Provide the [x, y] coordinate of the cell's center where the given text is located.  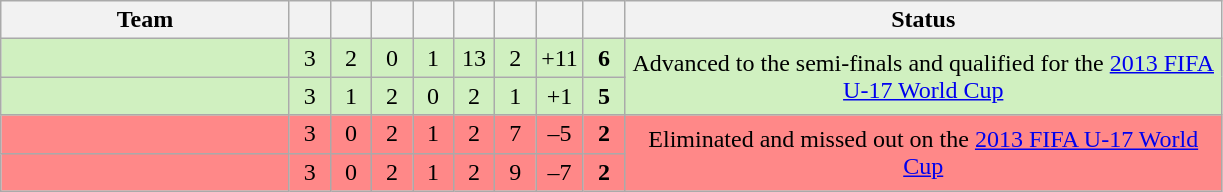
5 [604, 96]
7 [516, 134]
13 [474, 58]
6 [604, 58]
Status [923, 20]
Team [146, 20]
Eliminated and missed out on the 2013 FIFA U-17 World Cup [923, 153]
+11 [560, 58]
Advanced to the semi-finals and qualified for the 2013 FIFA U-17 World Cup [923, 77]
–5 [560, 134]
9 [516, 172]
+1 [560, 96]
–7 [560, 172]
